Determine the (X, Y) coordinate at the center of the cell enclosing the given text.  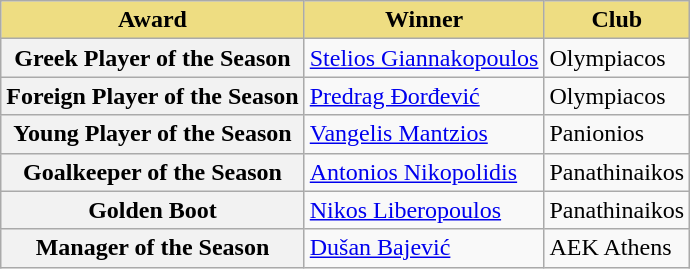
Antonios Nikopolidis (424, 172)
Golden Boot (152, 210)
Predrag Đorđević (424, 96)
Stelios Giannakopoulos (424, 58)
Panionios (617, 134)
Greek Player of the Season (152, 58)
Nikos Liberopoulos (424, 210)
Manager of the Season (152, 248)
Vangelis Mantzios (424, 134)
Foreign Player of the Season (152, 96)
AEK Athens (617, 248)
Dušan Bajević (424, 248)
Goalkeeper of the Season (152, 172)
Club (617, 20)
Young Player of the Season (152, 134)
Winner (424, 20)
Award (152, 20)
